Output the (x, y) coordinate of the center of the cell containing the given text.  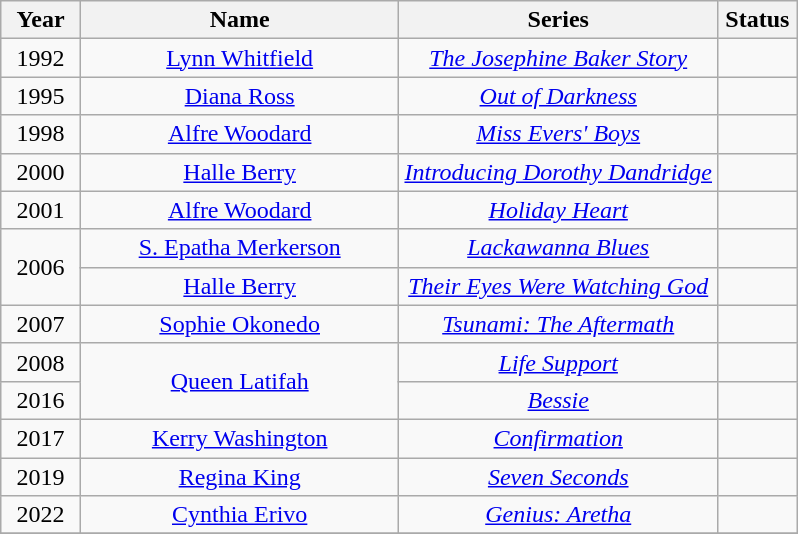
Year (41, 20)
Genius: Aretha (558, 515)
1995 (41, 96)
2022 (41, 515)
Tsunami: The Aftermath (558, 324)
2006 (41, 267)
Kerry Washington (240, 438)
S. Epatha Merkerson (240, 248)
Status (758, 20)
Life Support (558, 362)
Lynn Whitfield (240, 58)
2017 (41, 438)
Out of Darkness (558, 96)
The Josephine Baker Story (558, 58)
Diana Ross (240, 96)
Bessie (558, 400)
1992 (41, 58)
Series (558, 20)
Their Eyes Were Watching God (558, 286)
Regina King (240, 477)
2007 (41, 324)
Sophie Okonedo (240, 324)
Introducing Dorothy Dandridge (558, 172)
Confirmation (558, 438)
Name (240, 20)
Cynthia Erivo (240, 515)
Seven Seconds (558, 477)
2000 (41, 172)
1998 (41, 134)
Miss Evers' Boys (558, 134)
2019 (41, 477)
Holiday Heart (558, 210)
2008 (41, 362)
2001 (41, 210)
2016 (41, 400)
Queen Latifah (240, 381)
Lackawanna Blues (558, 248)
